Identify which cell holds the provided text, then report its [x, y] central coordinate. 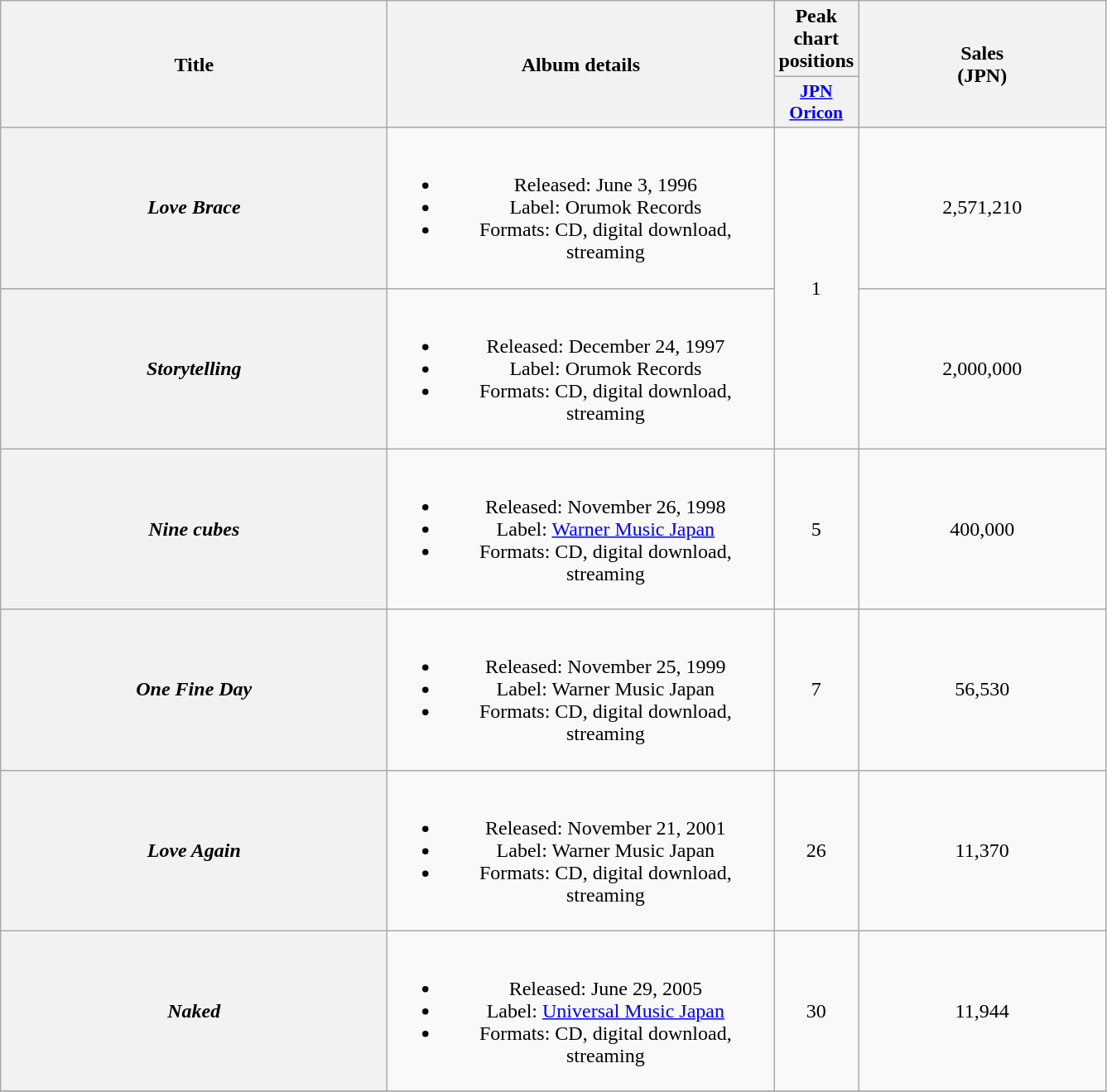
Released: November 25, 1999Label: Warner Music JapanFormats: CD, digital download, streaming [581, 690]
Title [194, 65]
Released: November 21, 2001Label: Warner Music JapanFormats: CD, digital download, streaming [581, 850]
400,000 [982, 529]
Released: November 26, 1998Label: Warner Music JapanFormats: CD, digital download, streaming [581, 529]
Peakchartpositions [816, 39]
26 [816, 850]
JPNOricon [816, 103]
Nine cubes [194, 529]
11,370 [982, 850]
Released: June 29, 2005Label: Universal Music JapanFormats: CD, digital download, streaming [581, 1011]
1 [816, 288]
Album details [581, 65]
Storytelling [194, 368]
One Fine Day [194, 690]
Released: June 3, 1996Label: Orumok RecordsFormats: CD, digital download, streaming [581, 208]
Sales(JPN) [982, 65]
2,000,000 [982, 368]
Love Brace [194, 208]
2,571,210 [982, 208]
Naked [194, 1011]
Love Again [194, 850]
5 [816, 529]
30 [816, 1011]
56,530 [982, 690]
11,944 [982, 1011]
7 [816, 690]
Released: December 24, 1997Label: Orumok RecordsFormats: CD, digital download, streaming [581, 368]
